Return the (X, Y) coordinate for the center point of the cell that contains the specified text.  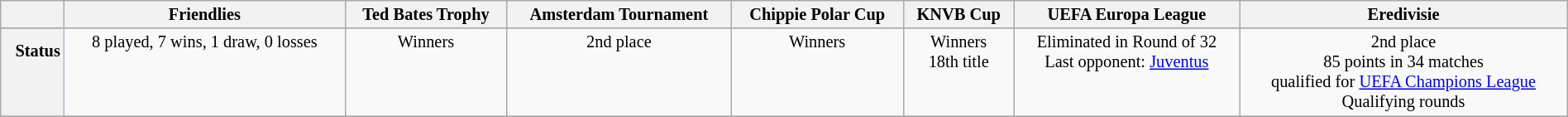
Eredivisie (1403, 14)
Ted Bates Trophy (426, 14)
Status (33, 72)
Chippie Polar Cup (817, 14)
Friendlies (205, 14)
Eliminated in Round of 32Last opponent: Juventus (1126, 72)
2nd place (619, 72)
KNVB Cup (958, 14)
UEFA Europa League (1126, 14)
Amsterdam Tournament (619, 14)
Winners18th title (958, 72)
8 played, 7 wins, 1 draw, 0 losses (205, 72)
2nd place85 points in 34 matchesqualified for UEFA Champions LeagueQualifying rounds (1403, 72)
